Detect which cell encompasses the target text, then output its [x, y] center coordinate. 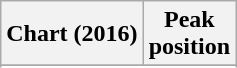
Chart (2016) [72, 34]
Peak position [189, 34]
